Pinpoint the cell where the given text exists, returning its (x, y) midpoint coordinate. 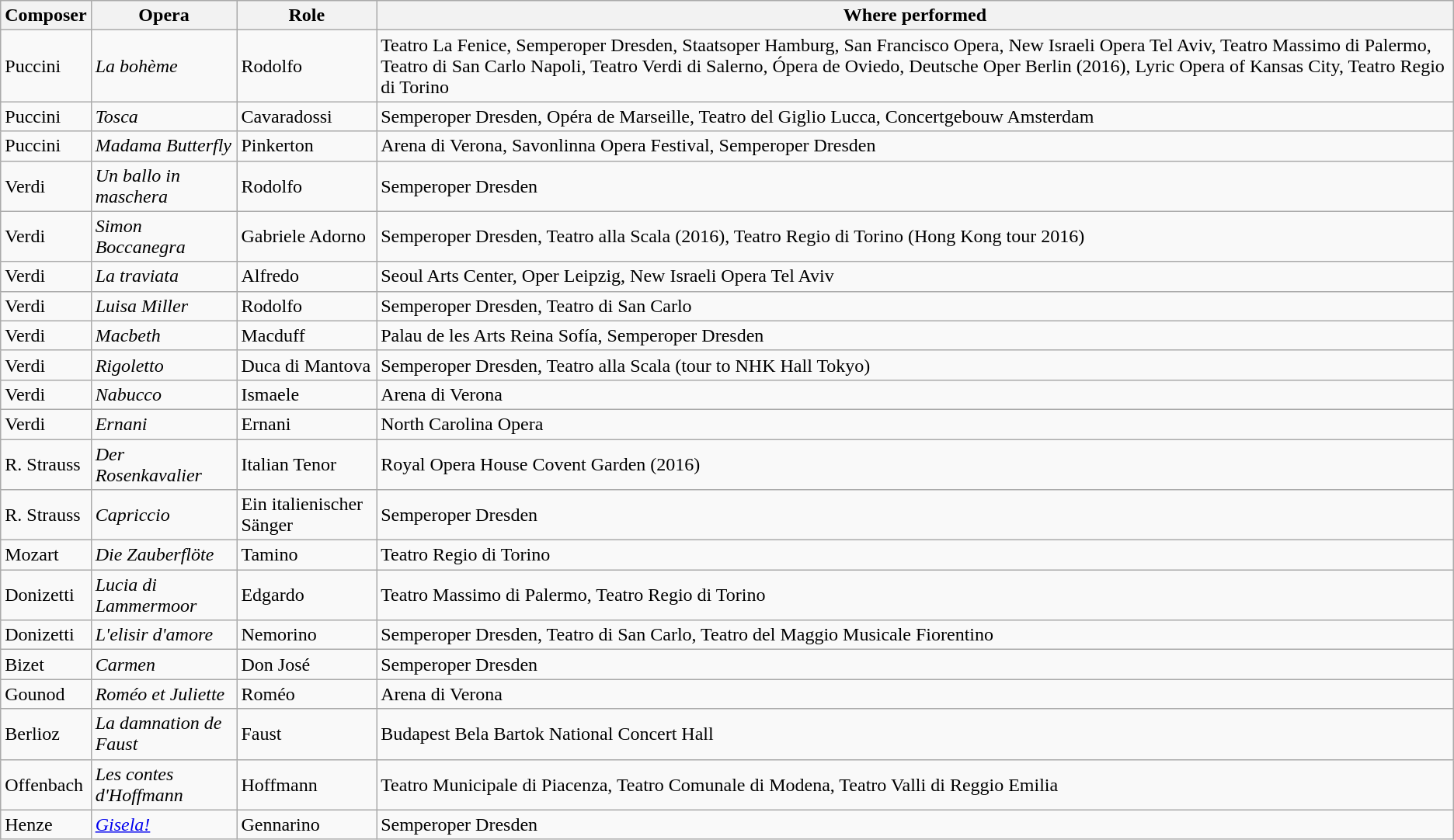
Capriccio (164, 515)
Pinkerton (307, 146)
L'elisir d'amore (164, 635)
Ismaele (307, 394)
Edgardo (307, 595)
Lucia di Lammermoor (164, 595)
Tosca (164, 116)
Tamino (307, 555)
Faust (307, 734)
Gisela! (164, 824)
Don José (307, 665)
Semperoper Dresden, Teatro alla Scala (tour to NHK Hall Tokyo) (915, 365)
Alfredo (307, 276)
La traviata (164, 276)
Offenbach (46, 784)
Macduff (307, 335)
Budapest Bela Bartok National Concert Hall (915, 734)
Teatro Regio di Torino (915, 555)
Arena di Verona, Savonlinna Opera Festival, Semperoper Dresden (915, 146)
Les contes d'Hoffmann (164, 784)
La damnation de Faust (164, 734)
Teatro Municipale di Piacenza, Teatro Comunale di Modena, Teatro Valli di Reggio Emilia (915, 784)
Seoul Arts Center, Oper Leipzig, New Israeli Opera Tel Aviv (915, 276)
Macbeth (164, 335)
Royal Opera House Covent Garden (2016) (915, 464)
Ein italienischer Sänger (307, 515)
Italian Tenor (307, 464)
Berlioz (46, 734)
Duca di Mantova (307, 365)
Semperoper Dresden, Teatro alla Scala (2016), Teatro Regio di Torino (Hong Kong tour 2016) (915, 236)
Rigoletto (164, 365)
Henze (46, 824)
Cavaradossi (307, 116)
Gounod (46, 694)
Semperoper Dresden, Teatro di San Carlo, Teatro del Maggio Musicale Fiorentino (915, 635)
Roméo (307, 694)
Semperoper Dresden, Opéra de Marseille, Teatro del Giglio Lucca, Concertgebouw Amsterdam (915, 116)
Un ballo in maschera (164, 186)
Teatro Massimo di Palermo, Teatro Regio di Torino (915, 595)
North Carolina Opera (915, 424)
Die Zauberflöte (164, 555)
Simon Boccanegra (164, 236)
La bohème (164, 66)
Role (307, 16)
Where performed (915, 16)
Palau de les Arts Reina Sofía, Semperoper Dresden (915, 335)
Nemorino (307, 635)
Der Rosenkavalier (164, 464)
Nabucco (164, 394)
Bizet (46, 665)
Gennarino (307, 824)
Composer (46, 16)
Madama Butterfly (164, 146)
Mozart (46, 555)
Semperoper Dresden, Teatro di San Carlo (915, 306)
Opera (164, 16)
Luisa Miller (164, 306)
Carmen (164, 665)
Gabriele Adorno (307, 236)
Hoffmann (307, 784)
Roméo et Juliette (164, 694)
